Provide the (X, Y) coordinate of the cell's center where the given text is located.  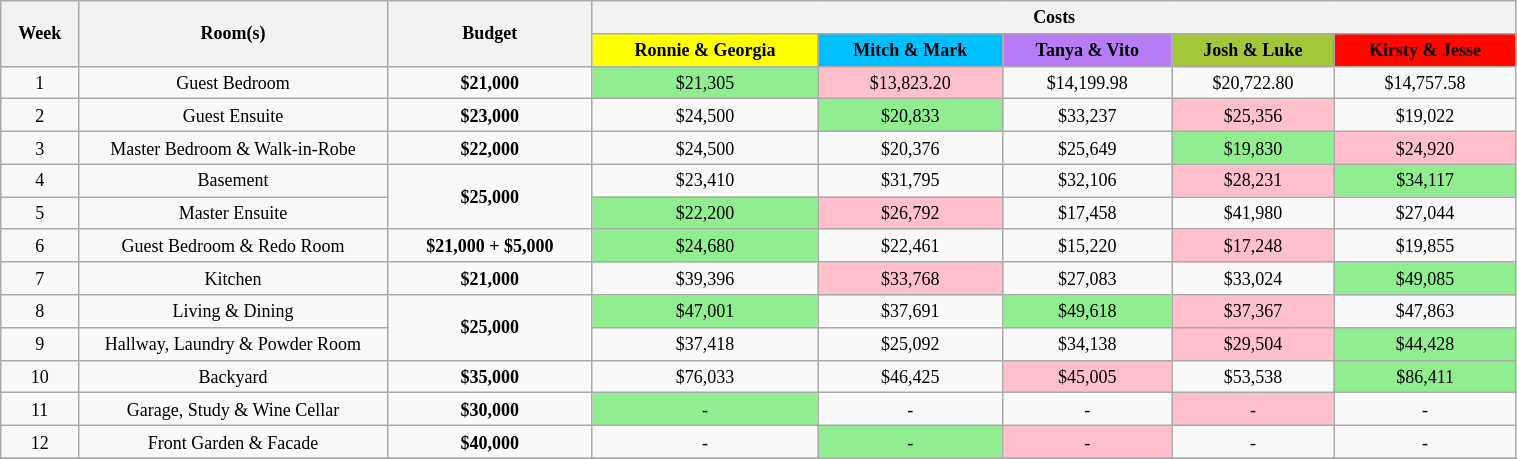
9 (40, 344)
$76,033 (705, 376)
Guest Bedroom (234, 82)
$49,085 (1425, 278)
$14,757.58 (1425, 82)
$29,504 (1253, 344)
$20,833 (910, 116)
Ronnie & Georgia (705, 50)
$17,248 (1253, 246)
10 (40, 376)
$27,083 (1088, 278)
Budget (490, 34)
$41,980 (1253, 214)
Master Ensuite (234, 214)
$21,305 (705, 82)
Kirsty & Jesse (1425, 50)
$28,231 (1253, 180)
$19,022 (1425, 116)
$33,768 (910, 278)
$27,044 (1425, 214)
$22,461 (910, 246)
Josh & Luke (1253, 50)
1 (40, 82)
$47,863 (1425, 312)
$24,920 (1425, 148)
$15,220 (1088, 246)
Hallway, Laundry & Powder Room (234, 344)
Front Garden & Facade (234, 442)
$13,823.20 (910, 82)
Mitch & Mark (910, 50)
2 (40, 116)
$39,396 (705, 278)
$22,000 (490, 148)
$44,428 (1425, 344)
$34,138 (1088, 344)
$33,024 (1253, 278)
Basement (234, 180)
$21,000 + $5,000 (490, 246)
$19,855 (1425, 246)
12 (40, 442)
$24,680 (705, 246)
Backyard (234, 376)
Kitchen (234, 278)
11 (40, 410)
$31,795 (910, 180)
$25,356 (1253, 116)
Guest Bedroom & Redo Room (234, 246)
$37,418 (705, 344)
Living & Dining (234, 312)
$26,792 (910, 214)
$23,410 (705, 180)
$19,830 (1253, 148)
Week (40, 34)
$25,649 (1088, 148)
$45,005 (1088, 376)
Garage, Study & Wine Cellar (234, 410)
Guest Ensuite (234, 116)
$47,001 (705, 312)
3 (40, 148)
$37,691 (910, 312)
4 (40, 180)
$14,199.98 (1088, 82)
$33,237 (1088, 116)
Master Bedroom & Walk-in-Robe (234, 148)
$20,722.80 (1253, 82)
5 (40, 214)
$40,000 (490, 442)
$46,425 (910, 376)
$25,092 (910, 344)
$23,000 (490, 116)
$17,458 (1088, 214)
$34,117 (1425, 180)
$20,376 (910, 148)
$37,367 (1253, 312)
6 (40, 246)
$49,618 (1088, 312)
$32,106 (1088, 180)
8 (40, 312)
$86,411 (1425, 376)
$30,000 (490, 410)
$53,538 (1253, 376)
$22,200 (705, 214)
Room(s) (234, 34)
Costs (1054, 18)
Tanya & Vito (1088, 50)
7 (40, 278)
$35,000 (490, 376)
